Find where the given text appears and provide that cell's center as [x, y] coordinate. 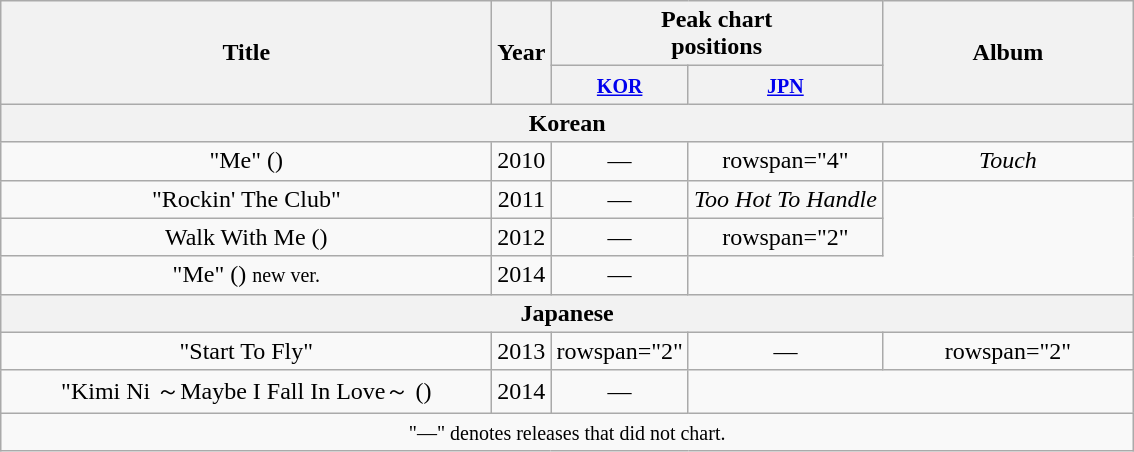
"Me" () [246, 161]
2013 [522, 351]
Too Hot To Handle [785, 199]
2011 [522, 199]
Touch [1008, 161]
"Kimi Ni ～Maybe I Fall In Love～ () [246, 392]
Japanese [568, 313]
2010 [522, 161]
Walk With Me () [246, 237]
Album [1008, 52]
rowspan="4" [785, 161]
JPN [785, 85]
"—" denotes releases that did not chart. [568, 432]
Korean [568, 123]
2012 [522, 237]
"Start To Fly" [246, 351]
KOR [620, 85]
Title [246, 52]
"Rockin' The Club" [246, 199]
Year [522, 52]
Peak chart positions [717, 34]
"Me" () new ver. [246, 275]
